Scan for the cell matching the given text and deliver its (X, Y) coordinate at center. 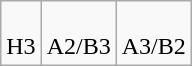
A3/B2 (154, 34)
H3 (21, 34)
A2/B3 (78, 34)
